Identify which cell holds the provided text, then report its (X, Y) central coordinate. 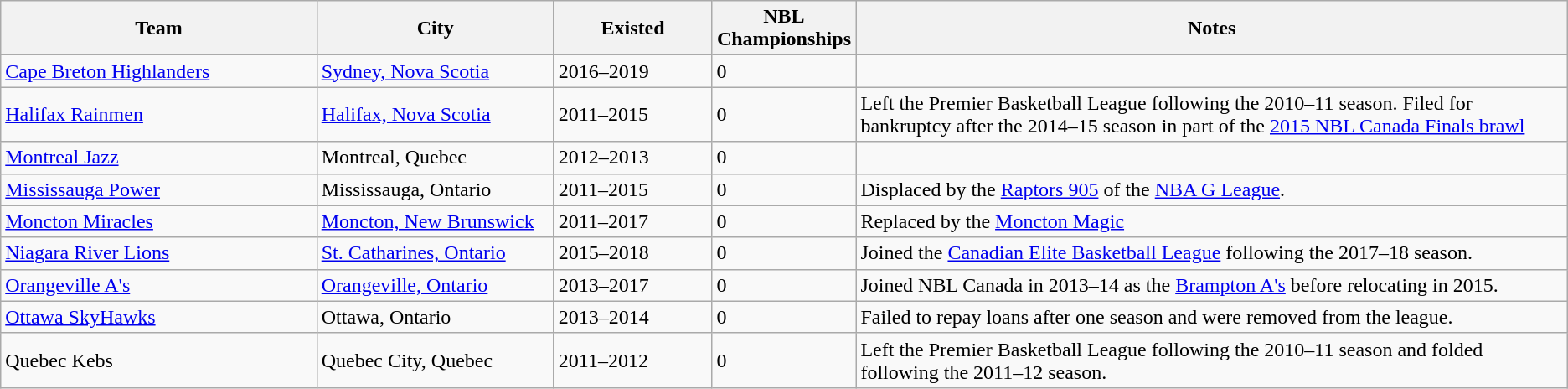
Left the Premier Basketball League following the 2010–11 season and folded following the 2011–12 season. (1211, 360)
Moncton Miracles (159, 221)
Ottawa, Ontario (436, 317)
Ottawa SkyHawks (159, 317)
Orangeville, Ontario (436, 285)
Displaced by the Raptors 905 of the NBA G League. (1211, 189)
2013–2014 (633, 317)
Halifax Rainmen (159, 114)
2015–2018 (633, 253)
City (436, 29)
2013–2017 (633, 285)
NBL Championships (784, 29)
Joined the Canadian Elite Basketball League following the 2017–18 season. (1211, 253)
Team (159, 29)
Halifax, Nova Scotia (436, 114)
Notes (1211, 29)
2016–2019 (633, 71)
2011–2012 (633, 360)
Montreal Jazz (159, 158)
Orangeville A's (159, 285)
Cape Breton Highlanders (159, 71)
Quebec Kebs (159, 360)
Montreal, Quebec (436, 158)
Replaced by the Moncton Magic (1211, 221)
2012–2013 (633, 158)
Mississauga, Ontario (436, 189)
Failed to repay loans after one season and were removed from the league. (1211, 317)
Mississauga Power (159, 189)
Quebec City, Quebec (436, 360)
Niagara River Lions (159, 253)
Existed (633, 29)
Joined NBL Canada in 2013–14 as the Brampton A's before relocating in 2015. (1211, 285)
Sydney, Nova Scotia (436, 71)
Moncton, New Brunswick (436, 221)
St. Catharines, Ontario (436, 253)
2011–2017 (633, 221)
